Determine the [x, y] coordinate at the center of the cell enclosing the given text.  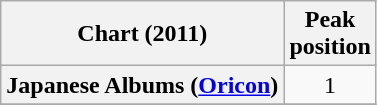
Chart (2011) [142, 34]
Peakposition [330, 34]
Japanese Albums (Oricon) [142, 85]
1 [330, 85]
